Identify which cell holds the provided text, then report its (x, y) central coordinate. 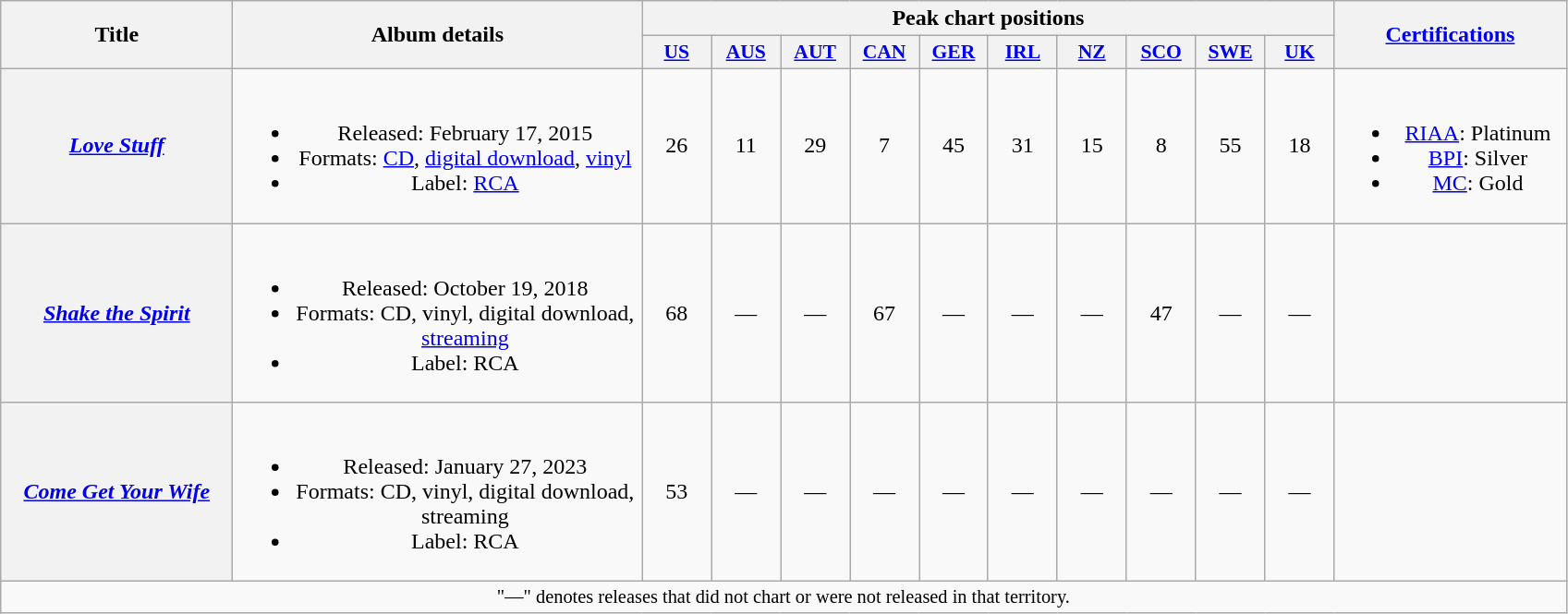
AUS (747, 53)
NZ (1092, 53)
Come Get Your Wife (116, 492)
15 (1092, 146)
Love Stuff (116, 146)
Title (116, 35)
45 (954, 146)
GER (954, 53)
Released: October 19, 2018Formats: CD, vinyl, digital download, streamingLabel: RCA (438, 313)
SCO (1161, 53)
Shake the Spirit (116, 313)
Album details (438, 35)
47 (1161, 313)
31 (1022, 146)
UK (1299, 53)
18 (1299, 146)
"—" denotes releases that did not chart or were not released in that territory. (784, 597)
68 (676, 313)
US (676, 53)
11 (747, 146)
53 (676, 492)
IRL (1022, 53)
55 (1231, 146)
AUT (815, 53)
67 (885, 313)
CAN (885, 53)
SWE (1231, 53)
8 (1161, 146)
Released: February 17, 2015Formats: CD, digital download, vinylLabel: RCA (438, 146)
29 (815, 146)
RIAA: PlatinumBPI: SilverMC: Gold (1451, 146)
26 (676, 146)
7 (885, 146)
Certifications (1451, 35)
Peak chart positions (989, 18)
Released: January 27, 2023Formats: CD, vinyl, digital download, streamingLabel: RCA (438, 492)
